For the text-containing cell, return its midpoint in [x, y] coordinate format. 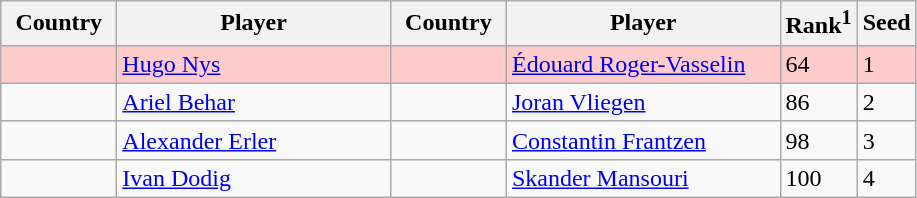
Alexander Erler [254, 140]
2 [886, 102]
Ivan Dodig [254, 178]
Édouard Roger-Vasselin [643, 64]
1 [886, 64]
100 [818, 178]
86 [818, 102]
Joran Vliegen [643, 102]
Constantin Frantzen [643, 140]
3 [886, 140]
Hugo Nys [254, 64]
64 [818, 64]
98 [818, 140]
Skander Mansouri [643, 178]
Ariel Behar [254, 102]
Seed [886, 24]
4 [886, 178]
Rank1 [818, 24]
